Determine the [x, y] coordinate at the center of the cell enclosing the given text.  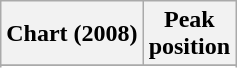
Peakposition [189, 34]
Chart (2008) [72, 34]
